Return [X, Y] of the center of cell containing provided text 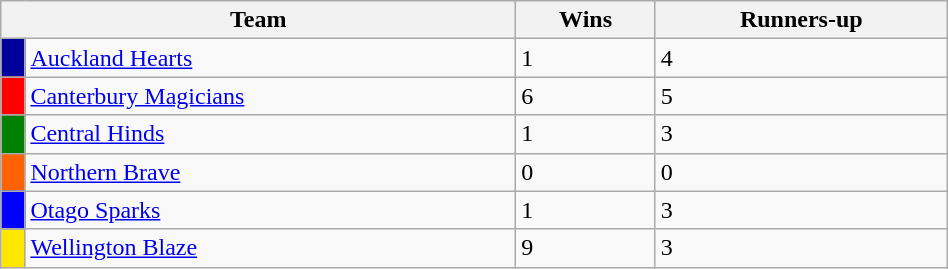
Wins [586, 20]
Auckland Hearts [270, 58]
Otago Sparks [270, 210]
9 [586, 248]
Northern Brave [270, 172]
5 [801, 96]
4 [801, 58]
Team [258, 20]
Central Hinds [270, 134]
Wellington Blaze [270, 248]
Canterbury Magicians [270, 96]
Runners-up [801, 20]
6 [586, 96]
